Extract the (x, y) coordinate from the center of the cell holding the provided text.  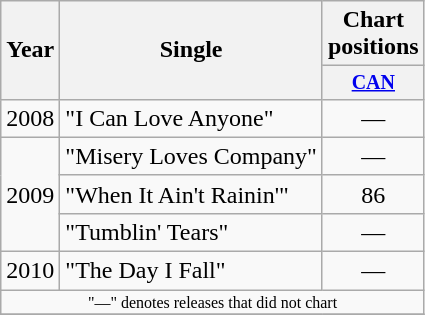
Chart positions (373, 34)
"Misery Loves Company" (192, 156)
"—" denotes releases that did not chart (212, 302)
86 (373, 194)
"I Can Love Anyone" (192, 118)
"The Day I Fall" (192, 271)
2010 (30, 271)
2009 (30, 194)
"Tumblin' Tears" (192, 232)
Single (192, 50)
CAN (373, 82)
"When It Ain't Rainin'" (192, 194)
Year (30, 50)
2008 (30, 118)
